For the text-containing cell, return its midpoint in [X, Y] coordinate format. 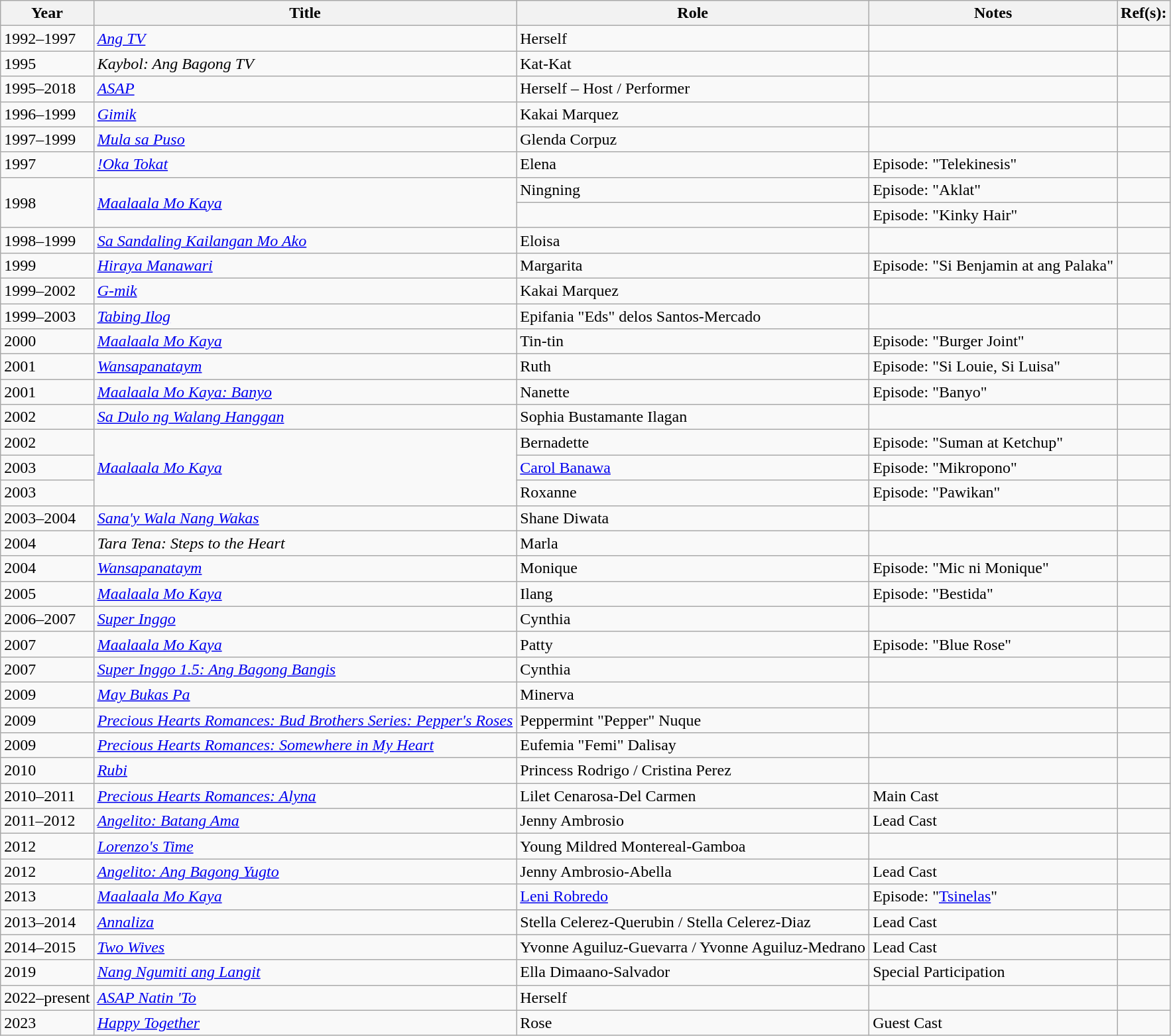
1998 [47, 202]
Lorenzo's Time [305, 846]
Yvonne Aguiluz-Guevarra / Yvonne Aguiluz-Medrano [693, 947]
Kaybol: Ang Bagong TV [305, 64]
Two Wives [305, 947]
Jenny Ambrosio [693, 821]
Gimik [305, 114]
Episode: "Suman at Ketchup" [993, 442]
Episode: "Si Louie, Si Luisa" [993, 367]
Lilet Cenarosa-Del Carmen [693, 796]
1995–2018 [47, 89]
1996–1999 [47, 114]
Episode: "Burger Joint" [993, 342]
Ningning [693, 190]
2013–2014 [47, 922]
ASAP [305, 89]
Glenda Corpuz [693, 139]
Ella Dimaano-Salvador [693, 972]
Leni Robredo [693, 897]
Precious Hearts Romances: Alyna [305, 796]
Episode: "Mic ni Monique" [993, 568]
Episode: "Telekinesis" [993, 164]
Sa Sandaling Kailangan Mo Ako [305, 240]
1999–2002 [47, 291]
Shane Diwata [693, 518]
1999 [47, 265]
2019 [47, 972]
Special Participation [993, 972]
!Oka Tokat [305, 164]
Sa Dulo ng Walang Hanggan [305, 417]
Epifania "Eds" delos Santos-Mercado [693, 316]
Patty [693, 644]
Title [305, 13]
Carol Banawa [693, 468]
2014–2015 [47, 947]
May Bukas Pa [305, 694]
Mula sa Puso [305, 139]
2022–present [47, 998]
Kat-Kat [693, 64]
1992–1997 [47, 38]
Happy Together [305, 1023]
Super Inggo 1.5: Ang Bagong Bangis [305, 669]
Ruth [693, 367]
Minerva [693, 694]
Episode: "Blue Rose" [993, 644]
Tabing Ilog [305, 316]
Nanette [693, 392]
Ang TV [305, 38]
Episode: "Mikropono" [993, 468]
Peppermint "Pepper" Nuque [693, 720]
1995 [47, 64]
G-mik [305, 291]
Maalaala Mo Kaya: Banyo [305, 392]
Roxanne [693, 493]
Bernadette [693, 442]
2010 [47, 771]
Episode: "Si Benjamin at ang Palaka" [993, 265]
2023 [47, 1023]
1998–1999 [47, 240]
Precious Hearts Romances: Bud Brothers Series: Pepper's Roses [305, 720]
Episode: "Aklat" [993, 190]
2010–2011 [47, 796]
Episode: "Banyo" [993, 392]
Ref(s): [1144, 13]
Role [693, 13]
Episode: "Kinky Hair" [993, 215]
Nang Ngumiti ang Langit [305, 972]
1997 [47, 164]
Stella Celerez-Querubin / Stella Celerez-Diaz [693, 922]
Eloisa [693, 240]
Rubi [305, 771]
Rose [693, 1023]
ASAP Natin 'To [305, 998]
Princess Rodrigo / Cristina Perez [693, 771]
Herself – Host / Performer [693, 89]
2000 [47, 342]
Hiraya Manawari [305, 265]
2003–2004 [47, 518]
Eufemia "Femi" Dalisay [693, 745]
Notes [993, 13]
Episode: "Pawikan" [993, 493]
Angelito: Batang Ama [305, 821]
2006–2007 [47, 619]
Annaliza [305, 922]
Monique [693, 568]
Main Cast [993, 796]
Young Mildred Montereal-Gamboa [693, 846]
Angelito: Ang Bagong Yugto [305, 872]
1997–1999 [47, 139]
Sophia Bustamante Ilagan [693, 417]
Year [47, 13]
Marla [693, 543]
1999–2003 [47, 316]
Ilang [693, 594]
Episode: "Tsinelas" [993, 897]
Tin-tin [693, 342]
Precious Hearts Romances: Somewhere in My Heart [305, 745]
Episode: "Bestida" [993, 594]
2005 [47, 594]
Margarita [693, 265]
Guest Cast [993, 1023]
Sana'y Wala Nang Wakas [305, 518]
Super Inggo [305, 619]
Elena [693, 164]
Jenny Ambrosio-Abella [693, 872]
Tara Tena: Steps to the Heart [305, 543]
2011–2012 [47, 821]
2013 [47, 897]
